Locate the cell with the specified text and output its [X, Y] center coordinate. 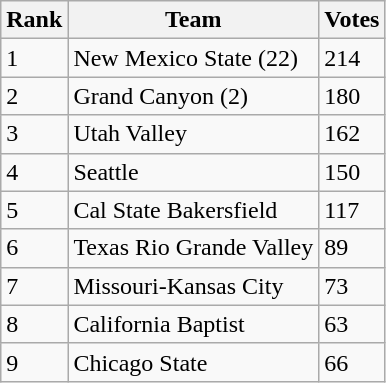
7 [34, 286]
9 [34, 362]
180 [352, 96]
Chicago State [194, 362]
Team [194, 20]
Votes [352, 20]
Utah Valley [194, 134]
66 [352, 362]
Missouri-Kansas City [194, 286]
Grand Canyon (2) [194, 96]
Rank [34, 20]
2 [34, 96]
4 [34, 172]
Seattle [194, 172]
5 [34, 210]
214 [352, 58]
1 [34, 58]
8 [34, 324]
73 [352, 286]
89 [352, 248]
New Mexico State (22) [194, 58]
Texas Rio Grande Valley [194, 248]
California Baptist [194, 324]
150 [352, 172]
162 [352, 134]
Cal State Bakersfield [194, 210]
63 [352, 324]
6 [34, 248]
3 [34, 134]
117 [352, 210]
